Return the (x, y) coordinate for the center point of the cell that contains the specified text.  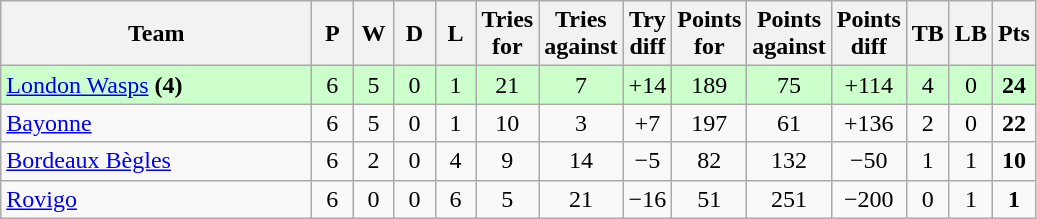
Bordeaux Bègles (156, 161)
Tries for (508, 34)
22 (1014, 123)
+7 (648, 123)
TB (928, 34)
London Wasps (4) (156, 85)
24 (1014, 85)
D (414, 34)
+136 (868, 123)
189 (710, 85)
W (374, 34)
14 (581, 161)
−16 (648, 199)
82 (710, 161)
−50 (868, 161)
51 (710, 199)
LB (970, 34)
132 (789, 161)
+114 (868, 85)
+14 (648, 85)
9 (508, 161)
Rovigo (156, 199)
L (456, 34)
−200 (868, 199)
Points against (789, 34)
3 (581, 123)
P (332, 34)
Points diff (868, 34)
251 (789, 199)
7 (581, 85)
Tries against (581, 34)
−5 (648, 161)
Try diff (648, 34)
Pts (1014, 34)
61 (789, 123)
Points for (710, 34)
Team (156, 34)
75 (789, 85)
Bayonne (156, 123)
197 (710, 123)
